Scan for the cell matching the given text and deliver its (X, Y) coordinate at center. 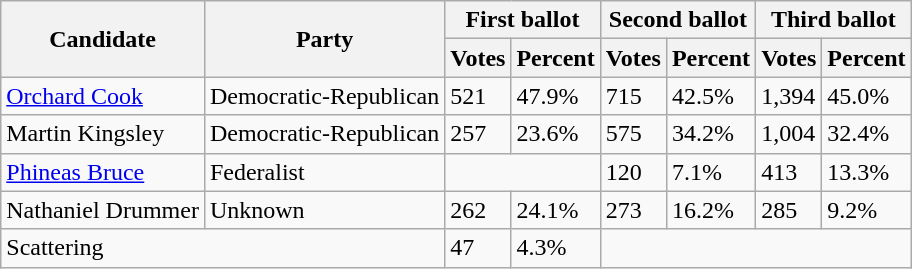
23.6% (556, 134)
Orchard Cook (103, 96)
262 (478, 210)
120 (633, 172)
Third ballot (834, 20)
521 (478, 96)
Nathaniel Drummer (103, 210)
First ballot (522, 20)
Phineas Bruce (103, 172)
413 (789, 172)
715 (633, 96)
Unknown (324, 210)
1,394 (789, 96)
575 (633, 134)
47.9% (556, 96)
Federalist (324, 172)
285 (789, 210)
273 (633, 210)
Second ballot (678, 20)
16.2% (710, 210)
34.2% (710, 134)
Candidate (103, 39)
24.1% (556, 210)
47 (478, 248)
32.4% (866, 134)
257 (478, 134)
Party (324, 39)
1,004 (789, 134)
Scattering (223, 248)
Martin Kingsley (103, 134)
45.0% (866, 96)
7.1% (710, 172)
13.3% (866, 172)
4.3% (556, 248)
42.5% (710, 96)
9.2% (866, 210)
